For the text-containing cell, return its midpoint in (X, Y) coordinate format. 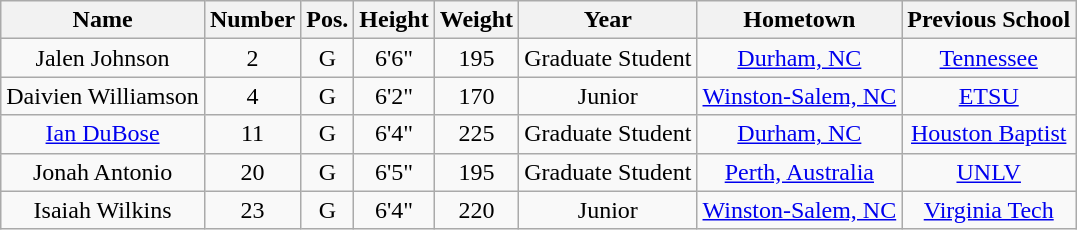
6'6" (394, 58)
11 (252, 134)
2 (252, 58)
Previous School (989, 20)
Tennessee (989, 58)
Height (394, 20)
220 (476, 210)
Isaiah Wilkins (103, 210)
6'5" (394, 172)
Perth, Australia (800, 172)
Ian DuBose (103, 134)
ETSU (989, 96)
UNLV (989, 172)
Year (608, 20)
Jonah Antonio (103, 172)
Pos. (328, 20)
Name (103, 20)
6'2" (394, 96)
Houston Baptist (989, 134)
20 (252, 172)
Hometown (800, 20)
23 (252, 210)
Virginia Tech (989, 210)
Jalen Johnson (103, 58)
4 (252, 96)
Number (252, 20)
225 (476, 134)
Weight (476, 20)
170 (476, 96)
Daivien Williamson (103, 96)
